For the text-containing cell, return its midpoint in (X, Y) coordinate format. 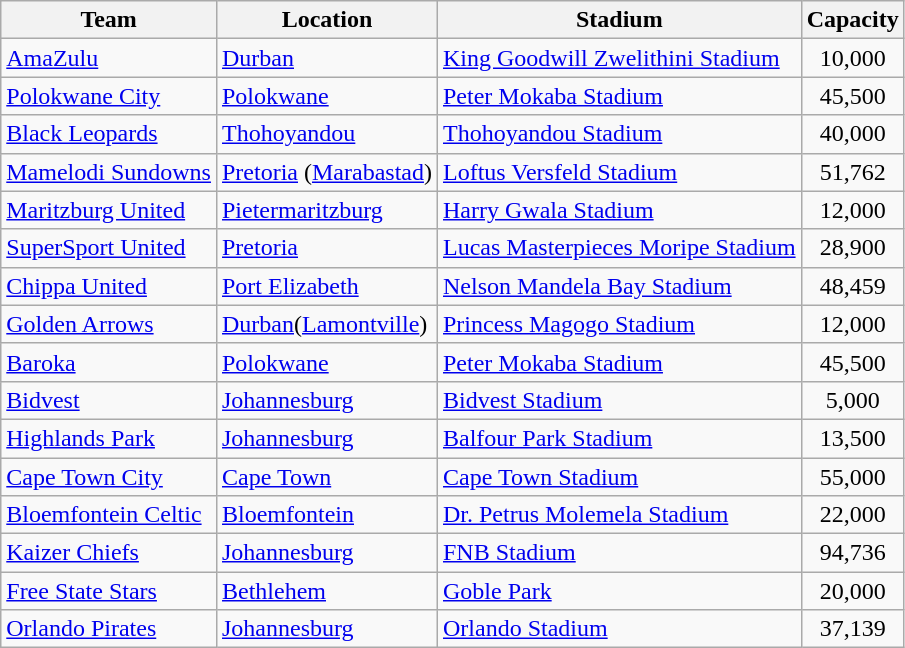
Nelson Mandela Bay Stadium (619, 286)
94,736 (852, 553)
AmaZulu (109, 58)
28,900 (852, 248)
Thohoyandou Stadium (619, 134)
FNB Stadium (619, 553)
Orlando Stadium (619, 629)
37,139 (852, 629)
20,000 (852, 591)
Cape Town City (109, 477)
Cape Town (326, 477)
22,000 (852, 515)
Loftus Versfeld Stadium (619, 172)
Bidvest (109, 400)
Highlands Park (109, 438)
Golden Arrows (109, 324)
13,500 (852, 438)
Mamelodi Sundowns (109, 172)
King Goodwill Zwelithini Stadium (619, 58)
Goble Park (619, 591)
Balfour Park Stadium (619, 438)
10,000 (852, 58)
55,000 (852, 477)
5,000 (852, 400)
Team (109, 20)
Stadium (619, 20)
Port Elizabeth (326, 286)
Free State Stars (109, 591)
Maritzburg United (109, 210)
Bethlehem (326, 591)
Location (326, 20)
Durban(Lamontville) (326, 324)
Dr. Petrus Molemela Stadium (619, 515)
Capacity (852, 20)
Lucas Masterpieces Moripe Stadium (619, 248)
Bloemfontein Celtic (109, 515)
Kaizer Chiefs (109, 553)
Polokwane City (109, 96)
48,459 (852, 286)
Black Leopards (109, 134)
Pretoria (Marabastad) (326, 172)
Cape Town Stadium (619, 477)
Princess Magogo Stadium (619, 324)
40,000 (852, 134)
Harry Gwala Stadium (619, 210)
Pietermaritzburg (326, 210)
SuperSport United (109, 248)
Baroka (109, 362)
Pretoria (326, 248)
Chippa United (109, 286)
Orlando Pirates (109, 629)
Durban (326, 58)
Bidvest Stadium (619, 400)
Thohoyandou (326, 134)
Bloemfontein (326, 515)
51,762 (852, 172)
